Pinpoint the cell where the given text exists, returning its [X, Y] midpoint coordinate. 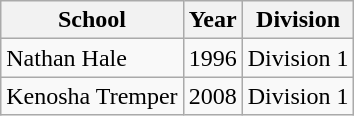
Nathan Hale [92, 58]
2008 [212, 96]
Division [298, 20]
Kenosha Tremper [92, 96]
School [92, 20]
1996 [212, 58]
Year [212, 20]
